Output the [x, y] coordinate of the center of the cell containing the given text.  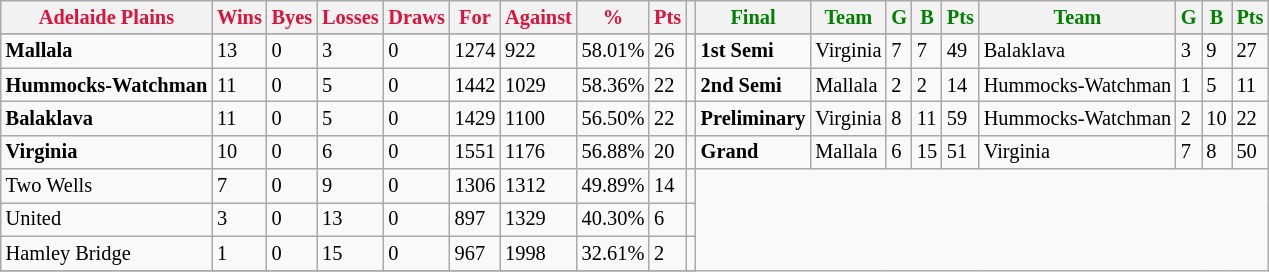
1274 [475, 51]
1100 [538, 118]
United [106, 219]
For [475, 17]
1306 [475, 186]
40.30% [614, 219]
Hamley Bridge [106, 253]
1429 [475, 118]
32.61% [614, 253]
1551 [475, 152]
1312 [538, 186]
Byes [292, 17]
% [614, 17]
51 [960, 152]
27 [1250, 51]
2nd Semi [754, 85]
58.01% [614, 51]
1176 [538, 152]
Preliminary [754, 118]
56.50% [614, 118]
Two Wells [106, 186]
Against [538, 17]
Draws [416, 17]
1998 [538, 253]
49 [960, 51]
26 [668, 51]
Adelaide Plains [106, 17]
Losses [350, 17]
1st Semi [754, 51]
Final [754, 17]
Wins [240, 17]
49.89% [614, 186]
Grand [754, 152]
967 [475, 253]
922 [538, 51]
20 [668, 152]
56.88% [614, 152]
59 [960, 118]
1029 [538, 85]
1329 [538, 219]
50 [1250, 152]
1442 [475, 85]
58.36% [614, 85]
897 [475, 219]
